From the cell containing the given text, extract its center point as [x, y] coordinate. 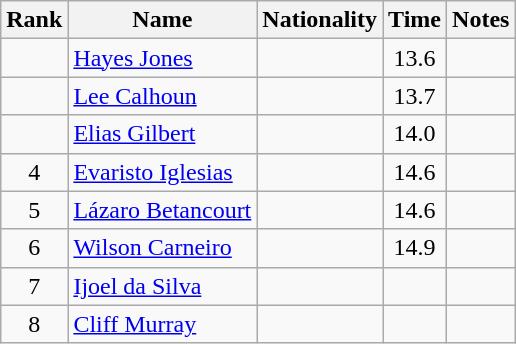
Time [415, 20]
13.7 [415, 96]
Name [162, 20]
5 [34, 210]
Lee Calhoun [162, 96]
Ijoel da Silva [162, 286]
6 [34, 248]
Rank [34, 20]
13.6 [415, 58]
7 [34, 286]
14.9 [415, 248]
4 [34, 172]
14.0 [415, 134]
Wilson Carneiro [162, 248]
Nationality [320, 20]
8 [34, 324]
Hayes Jones [162, 58]
Lázaro Betancourt [162, 210]
Evaristo Iglesias [162, 172]
Cliff Murray [162, 324]
Elias Gilbert [162, 134]
Notes [481, 20]
